Identify which cell holds the provided text, then report its (X, Y) central coordinate. 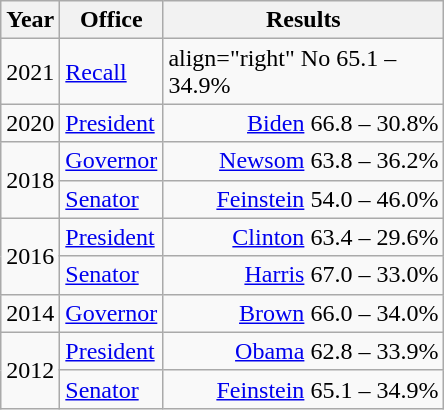
Biden 66.8 – 30.8% (304, 123)
Office (112, 20)
Results (304, 20)
2020 (30, 123)
2016 (30, 256)
Recall (112, 72)
Obama 62.8 – 33.9% (304, 351)
2018 (30, 180)
Newsom 63.8 – 36.2% (304, 161)
Brown 66.0 – 34.0% (304, 313)
Feinstein 54.0 – 46.0% (304, 199)
2021 (30, 72)
Year (30, 20)
2012 (30, 370)
align="right" No 65.1 – 34.9% (304, 72)
Harris 67.0 – 33.0% (304, 275)
Feinstein 65.1 – 34.9% (304, 389)
Clinton 63.4 – 29.6% (304, 237)
2014 (30, 313)
